Return (X, Y) of the center of cell containing provided text 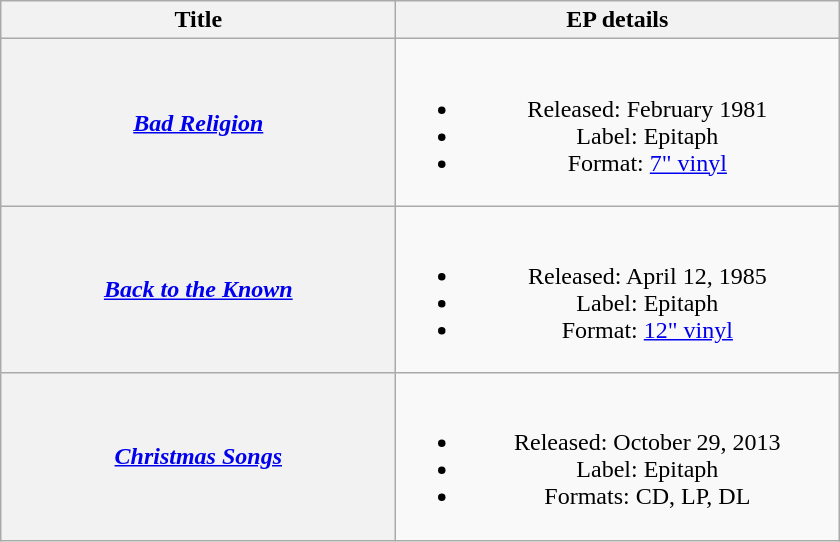
Released: October 29, 2013Label: EpitaphFormats: CD, LP, DL (618, 456)
Christmas Songs (198, 456)
EP details (618, 20)
Released: February 1981Label: EpitaphFormat: 7" vinyl (618, 122)
Released: April 12, 1985Label: EpitaphFormat: 12" vinyl (618, 290)
Title (198, 20)
Bad Religion (198, 122)
Back to the Known (198, 290)
